Locate the cell with the specified text and output its [X, Y] center coordinate. 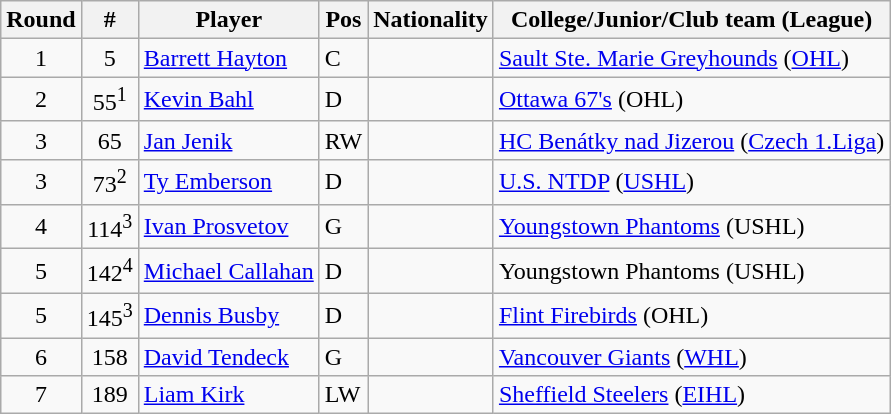
Kevin Bahl [228, 100]
LW [343, 395]
Michael Callahan [228, 272]
David Tendeck [228, 357]
1143 [110, 226]
Player [228, 20]
College/Junior/Club team (League) [691, 20]
Round [41, 20]
732 [110, 182]
Sheffield Steelers (EIHL) [691, 395]
2 [41, 100]
C [343, 58]
551 [110, 100]
189 [110, 395]
65 [110, 140]
Ty Emberson [228, 182]
U.S. NTDP (USHL) [691, 182]
158 [110, 357]
Dennis Busby [228, 316]
4 [41, 226]
Vancouver Giants (WHL) [691, 357]
Pos [343, 20]
7 [41, 395]
RW [343, 140]
Barrett Hayton [228, 58]
# [110, 20]
1424 [110, 272]
1 [41, 58]
Liam Kirk [228, 395]
HC Benátky nad Jizerou (Czech 1.Liga) [691, 140]
Flint Firebirds (OHL) [691, 316]
Jan Jenik [228, 140]
Nationality [431, 20]
1453 [110, 316]
Sault Ste. Marie Greyhounds (OHL) [691, 58]
Ivan Prosvetov [228, 226]
6 [41, 357]
Ottawa 67's (OHL) [691, 100]
